Identify which cell holds the provided text, then report its [X, Y] central coordinate. 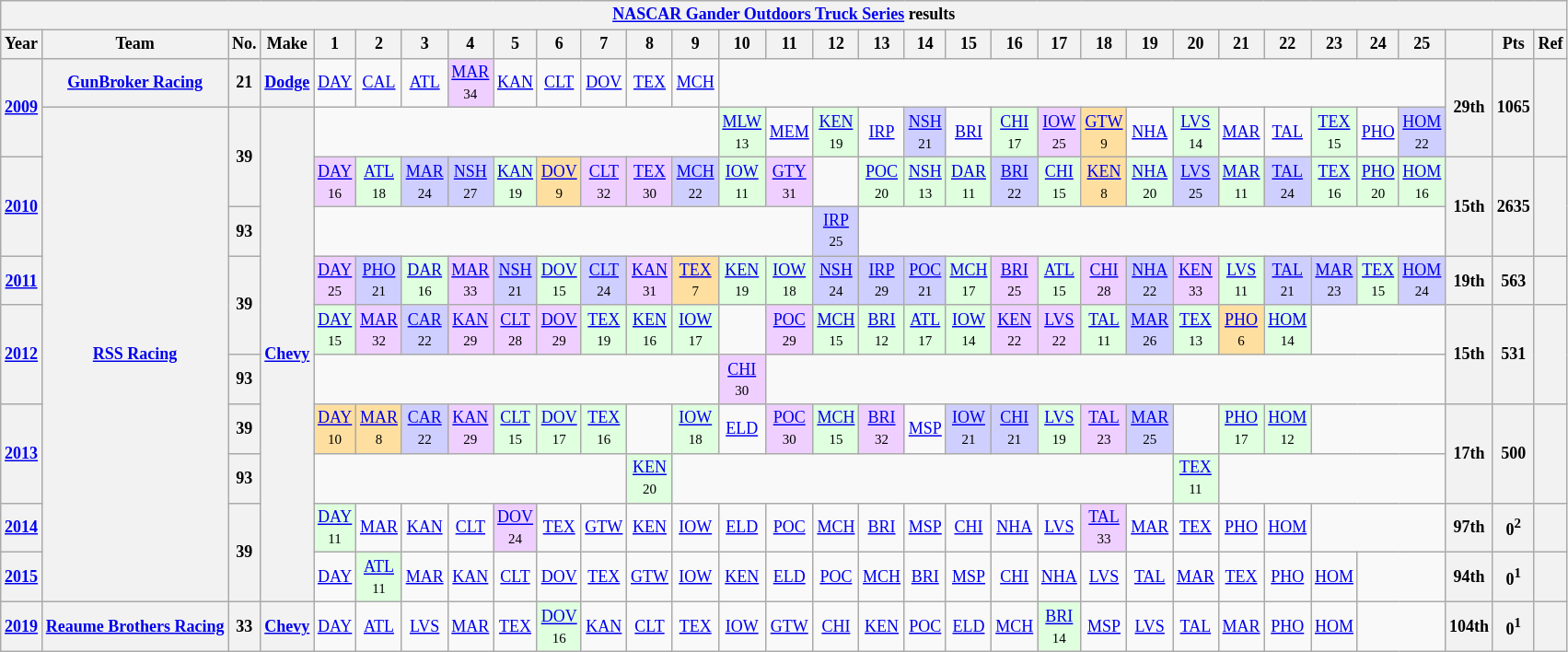
IRP29 [882, 281]
CAL [379, 83]
104th [1469, 626]
NASCAR Gander Outdoors Truck Series results [784, 15]
HOM22 [1422, 133]
TEX13 [1196, 330]
25 [1422, 44]
19 [1150, 44]
10 [742, 44]
TEX30 [650, 181]
2013 [22, 453]
CLT24 [604, 281]
CHI15 [1060, 181]
DAY25 [335, 281]
2635 [1514, 206]
POC20 [882, 181]
MLW13 [742, 133]
TEX7 [695, 281]
Ref [1551, 44]
MEM [789, 133]
17th [1469, 453]
DOV16 [559, 626]
PHO17 [1241, 429]
DAY10 [335, 429]
Pts [1514, 44]
2011 [22, 281]
29th [1469, 107]
PHO6 [1241, 330]
531 [1514, 354]
14 [924, 44]
DOV29 [559, 330]
No. [245, 44]
LVS25 [1196, 181]
GunBroker Racing [134, 83]
POC30 [789, 429]
Make [287, 44]
MAR24 [424, 181]
MAR33 [470, 281]
POC21 [924, 281]
2019 [22, 626]
5 [516, 44]
RSS Racing [134, 355]
HOM14 [1287, 330]
MCH22 [695, 181]
DAY11 [335, 528]
MCH17 [969, 281]
DAY15 [335, 330]
2 [379, 44]
2014 [22, 528]
CHI21 [1015, 429]
HOM12 [1287, 429]
MAR32 [379, 330]
CLT28 [516, 330]
563 [1514, 281]
IOW17 [695, 330]
KEN22 [1015, 330]
Dodge [287, 83]
20 [1196, 44]
23 [1335, 44]
13 [882, 44]
Year [22, 44]
BRI14 [1060, 626]
KEN16 [650, 330]
MAR25 [1150, 429]
CLT32 [604, 181]
KEN20 [650, 478]
BRI22 [1015, 181]
IOW11 [742, 181]
BRI32 [882, 429]
LVS11 [1241, 281]
NSH13 [924, 181]
7 [604, 44]
IOW14 [969, 330]
BRI25 [1015, 281]
KEN8 [1104, 181]
TAL11 [1104, 330]
16 [1015, 44]
3 [424, 44]
POC29 [789, 330]
1 [335, 44]
TAL33 [1104, 528]
18 [1104, 44]
GTY31 [789, 181]
MAR8 [379, 429]
2012 [22, 354]
TAL21 [1287, 281]
ATL18 [379, 181]
IRP [882, 133]
2010 [22, 206]
NSH24 [836, 281]
DAY16 [335, 181]
CHI17 [1015, 133]
CHI30 [742, 379]
ATL11 [379, 577]
HOM24 [1422, 281]
MAR23 [1335, 281]
DOV24 [516, 528]
MAR34 [470, 83]
TEX11 [1196, 478]
DAR11 [969, 181]
NHA20 [1150, 181]
Reaume Brothers Racing [134, 626]
LVS22 [1060, 330]
PHO21 [379, 281]
IOW25 [1060, 133]
TAL24 [1287, 181]
33 [245, 626]
LVS19 [1060, 429]
Team [134, 44]
CHI28 [1104, 281]
6 [559, 44]
KAN19 [516, 181]
DAR16 [424, 281]
17 [1060, 44]
24 [1377, 44]
KAN31 [650, 281]
9 [695, 44]
94th [1469, 577]
MAR26 [1150, 330]
12 [836, 44]
02 [1514, 528]
CLT15 [516, 429]
IOW21 [969, 429]
11 [789, 44]
2009 [22, 107]
NSH27 [470, 181]
KEN33 [1196, 281]
1065 [1514, 107]
PHO20 [1377, 181]
NHA22 [1150, 281]
2015 [22, 577]
ATL17 [924, 330]
8 [650, 44]
19th [1469, 281]
IRP25 [836, 231]
DOV9 [559, 181]
500 [1514, 453]
BRI12 [882, 330]
ATL15 [1060, 281]
97th [1469, 528]
GTW9 [1104, 133]
TAL23 [1104, 429]
4 [470, 44]
MAR11 [1241, 181]
DOV15 [559, 281]
22 [1287, 44]
15 [969, 44]
HOM16 [1422, 181]
DOV17 [559, 429]
TEX19 [604, 330]
LVS14 [1196, 133]
